Return (X, Y) of the center of cell containing provided text 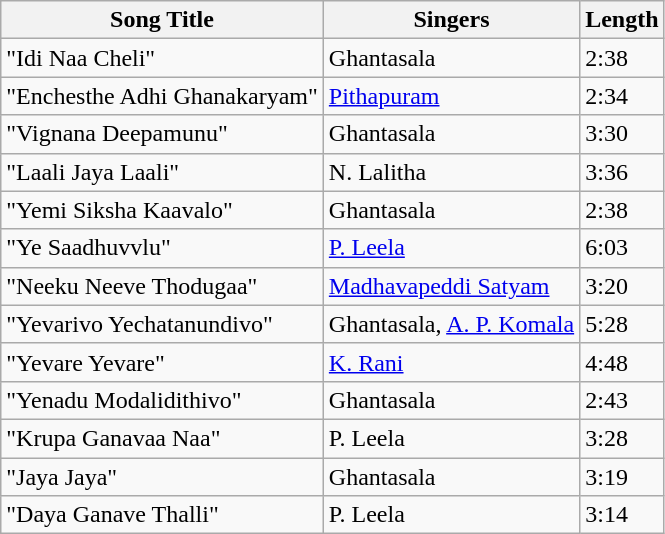
"Yemi Siksha Kaavalo" (162, 210)
6:03 (622, 248)
"Laali Jaya Laali" (162, 172)
"Yevarivo Yechatanundivo" (162, 324)
"Vignana Deepamunu" (162, 134)
Ghantasala, A. P. Komala (451, 324)
5:28 (622, 324)
N. Lalitha (451, 172)
3:20 (622, 286)
"Jaya Jaya" (162, 477)
"Enchesthe Adhi Ghanakaryam" (162, 96)
K. Rani (451, 362)
3:36 (622, 172)
"Krupa Ganavaa Naa" (162, 438)
3:19 (622, 477)
4:48 (622, 362)
"Idi Naa Cheli" (162, 58)
2:34 (622, 96)
Song Title (162, 20)
Singers (451, 20)
Madhavapeddi Satyam (451, 286)
3:28 (622, 438)
3:14 (622, 515)
3:30 (622, 134)
Pithapuram (451, 96)
2:43 (622, 400)
"Neeku Neeve Thodugaa" (162, 286)
"Ye Saadhuvvlu" (162, 248)
"Daya Ganave Thalli" (162, 515)
"Yevare Yevare" (162, 362)
Length (622, 20)
"Yenadu Modalidithivo" (162, 400)
